Return [x, y] of the center of cell containing provided text 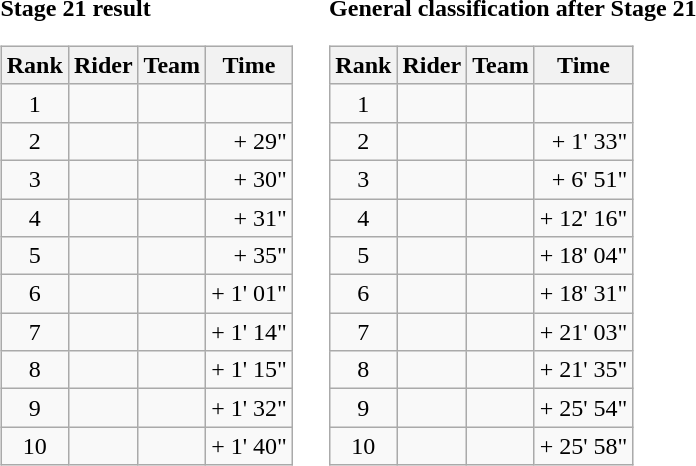
+ 6' 51" [584, 179]
+ 25' 58" [584, 446]
+ 35" [250, 256]
+ 1' 15" [250, 370]
+ 12' 16" [584, 217]
+ 1' 40" [250, 446]
+ 30" [250, 179]
+ 21' 35" [584, 370]
+ 29" [250, 141]
+ 21' 03" [584, 332]
+ 1' 33" [584, 141]
+ 25' 54" [584, 408]
+ 1' 01" [250, 294]
+ 18' 31" [584, 294]
+ 1' 32" [250, 408]
+ 31" [250, 217]
+ 1' 14" [250, 332]
+ 18' 04" [584, 256]
